Locate the cell with the specified text and output its (x, y) center coordinate. 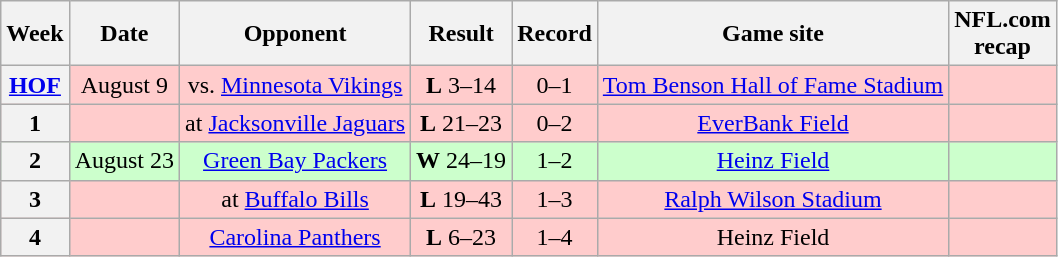
0–1 (555, 85)
Record (555, 34)
HOF (35, 85)
L 6–23 (462, 237)
Ralph Wilson Stadium (772, 199)
Green Bay Packers (296, 161)
August 23 (124, 161)
1–2 (555, 161)
2 (35, 161)
W 24–19 (462, 161)
Opponent (296, 34)
August 9 (124, 85)
vs. Minnesota Vikings (296, 85)
at Jacksonville Jaguars (296, 123)
1 (35, 123)
NFL.comrecap (1003, 34)
L 3–14 (462, 85)
Carolina Panthers (296, 237)
L 21–23 (462, 123)
EverBank Field (772, 123)
Date (124, 34)
Tom Benson Hall of Fame Stadium (772, 85)
1–4 (555, 237)
at Buffalo Bills (296, 199)
4 (35, 237)
Game site (772, 34)
0–2 (555, 123)
Week (35, 34)
Result (462, 34)
3 (35, 199)
1–3 (555, 199)
L 19–43 (462, 199)
